Return [X, Y] of the center of cell containing provided text 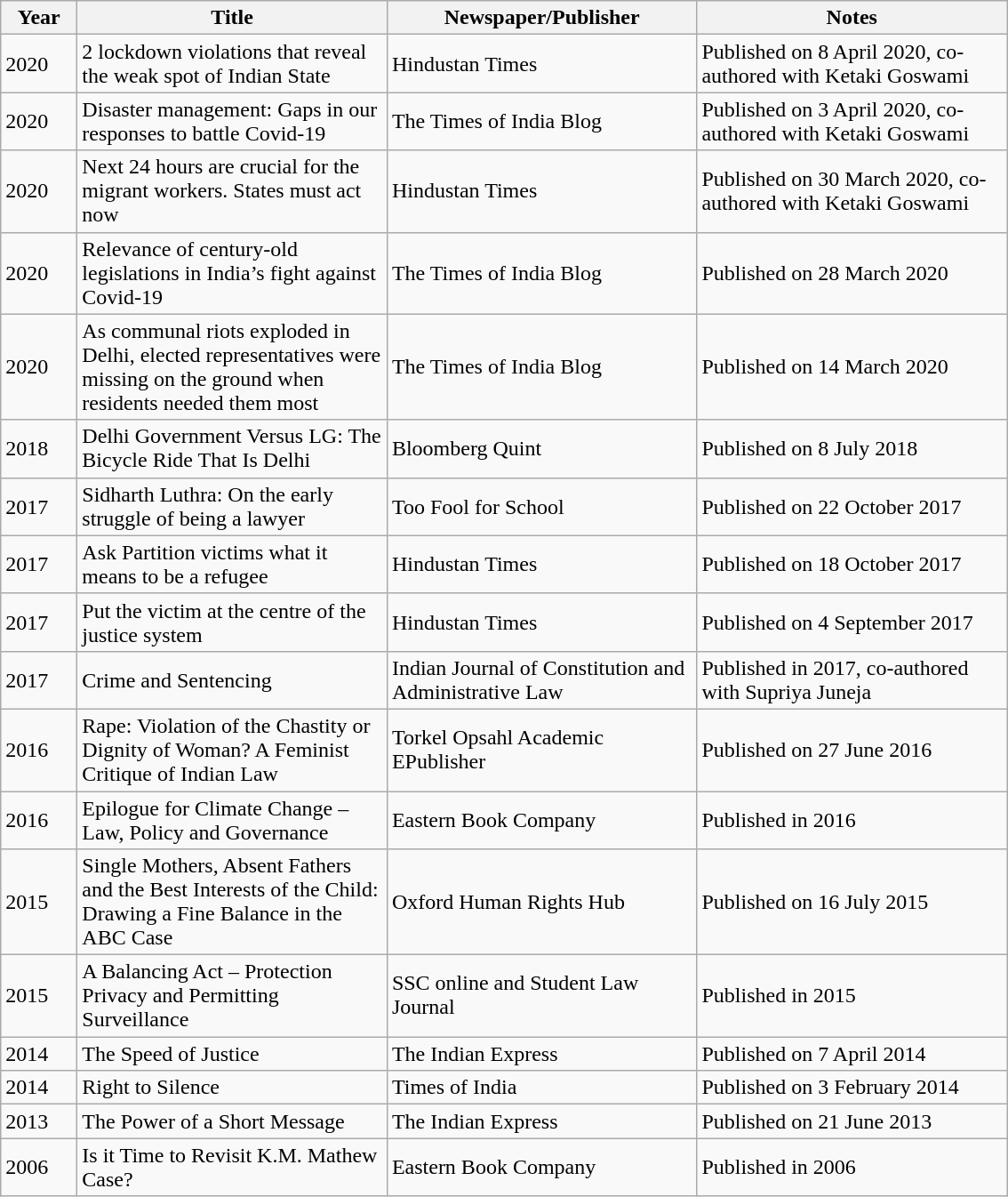
Published on 7 April 2014 [852, 1054]
Published on 28 March 2020 [852, 273]
2 lockdown violations that reveal the weak spot of Indian State [233, 64]
Published on 27 June 2016 [852, 750]
2013 [39, 1121]
Published on 3 April 2020, co-authored with Ketaki Goswami [852, 121]
Published in 2006 [852, 1167]
Epilogue for Climate Change – Law, Policy and Governance [233, 820]
Published in 2015 [852, 996]
A Balancing Act – Protection Privacy and Permitting Surveillance [233, 996]
Published on 30 March 2020, co-authored with Ketaki Goswami [852, 191]
The Speed of Justice [233, 1054]
Oxford Human Rights Hub [542, 902]
Notes [852, 18]
SSC online and Student Law Journal [542, 996]
Next 24 hours are crucial for the migrant workers. States must act now [233, 191]
Relevance of century-old legislations in India’s fight against Covid-19 [233, 273]
Put the victim at the centre of the justice system [233, 623]
Year [39, 18]
Disaster management: Gaps in our responses to battle Covid-19 [233, 121]
Published in 2016 [852, 820]
2018 [39, 448]
The Power of a Short Message [233, 1121]
Torkel Opsahl Academic EPublisher [542, 750]
Published on 18 October 2017 [852, 564]
Title [233, 18]
Published on 14 March 2020 [852, 366]
Is it Time to Revisit K.M. Mathew Case? [233, 1167]
Bloomberg Quint [542, 448]
Published on 8 July 2018 [852, 448]
Delhi Government Versus LG: The Bicycle Ride That Is Delhi [233, 448]
Crime and Sentencing [233, 679]
Published on 22 October 2017 [852, 507]
Too Fool for School [542, 507]
As communal riots exploded in Delhi, elected representatives were missing on the ground when residents needed them most [233, 366]
Published on 16 July 2015 [852, 902]
Right to Silence [233, 1088]
Published on 4 September 2017 [852, 623]
Published on 3 February 2014 [852, 1088]
Published on 21 June 2013 [852, 1121]
Ask Partition victims what it means to be a refugee [233, 564]
Newspaper/Publisher [542, 18]
Rape: Violation of the Chastity or Dignity of Woman? A Feminist Critique of Indian Law [233, 750]
Published on 8 April 2020, co-authored with Ketaki Goswami [852, 64]
Published in 2017, co-authored with Supriya Juneja [852, 679]
2006 [39, 1167]
Times of India [542, 1088]
Sidharth Luthra: On the early struggle of being a lawyer [233, 507]
Indian Journal of Constitution and Administrative Law [542, 679]
Single Mothers, Absent Fathers and the Best Interests of the Child: Drawing a Fine Balance in the ABC Case [233, 902]
